Identify which cell holds the provided text, then report its [X, Y] central coordinate. 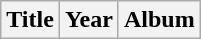
Year [88, 20]
Title [30, 20]
Album [159, 20]
